Determine the [X, Y] coordinate at the center of the cell enclosing the given text.  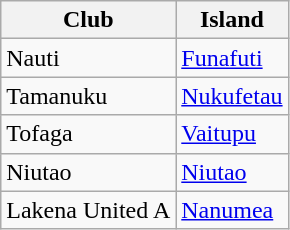
Island [232, 20]
Nanumea [232, 210]
Vaitupu [232, 134]
Tamanuku [88, 96]
Funafuti [232, 58]
Lakena United A [88, 210]
Nauti [88, 58]
Club [88, 20]
Tofaga [88, 134]
Nukufetau [232, 96]
